Output the [X, Y] coordinate of the center of the cell containing the given text.  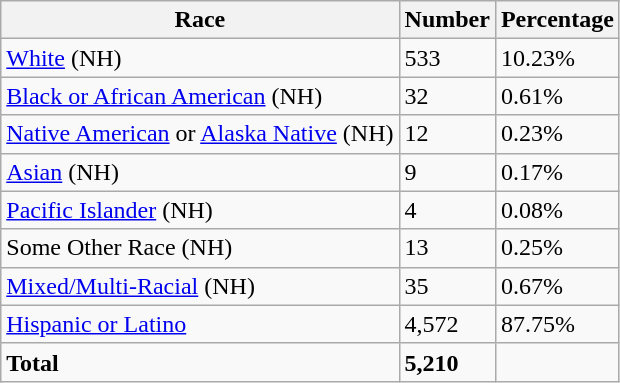
35 [447, 286]
Asian (NH) [200, 172]
0.61% [557, 96]
4 [447, 210]
5,210 [447, 362]
10.23% [557, 58]
9 [447, 172]
Mixed/Multi-Racial (NH) [200, 286]
0.08% [557, 210]
0.25% [557, 248]
Percentage [557, 20]
Pacific Islander (NH) [200, 210]
Hispanic or Latino [200, 324]
0.17% [557, 172]
Native American or Alaska Native (NH) [200, 134]
0.23% [557, 134]
87.75% [557, 324]
12 [447, 134]
533 [447, 58]
Race [200, 20]
Number [447, 20]
32 [447, 96]
White (NH) [200, 58]
4,572 [447, 324]
0.67% [557, 286]
13 [447, 248]
Total [200, 362]
Black or African American (NH) [200, 96]
Some Other Race (NH) [200, 248]
